Determine the [x, y] coordinate at the center of the cell enclosing the given text.  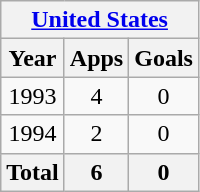
Goals [164, 58]
1994 [33, 134]
United States [100, 20]
1993 [33, 96]
Apps [96, 58]
Total [33, 172]
Year [33, 58]
6 [96, 172]
2 [96, 134]
4 [96, 96]
